For the text-containing cell, return its midpoint in (x, y) coordinate format. 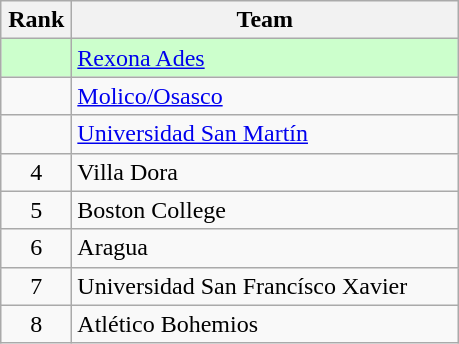
Atlético Bohemios (265, 324)
7 (36, 286)
Team (265, 20)
Universidad San Francísco Xavier (265, 286)
Rexona Ades (265, 58)
Universidad San Martín (265, 134)
4 (36, 172)
Boston College (265, 210)
Aragua (265, 248)
Rank (36, 20)
Molico/Osasco (265, 96)
8 (36, 324)
5 (36, 210)
6 (36, 248)
Villa Dora (265, 172)
